Locate the cell with the specified text and output its (X, Y) center coordinate. 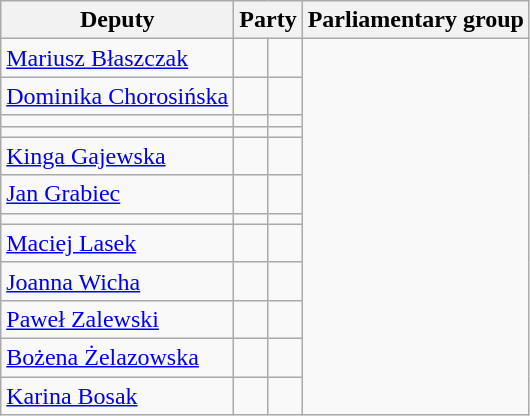
Deputy (118, 20)
Bożena Żelazowska (118, 357)
Joanna Wicha (118, 281)
Mariusz Błaszczak (118, 58)
Maciej Lasek (118, 243)
Dominika Chorosińska (118, 96)
Kinga Gajewska (118, 156)
Party (268, 20)
Parliamentary group (416, 20)
Karina Bosak (118, 395)
Jan Grabiec (118, 194)
Paweł Zalewski (118, 319)
